Search for the cell housing the specified text and yield its [x, y] center coordinate. 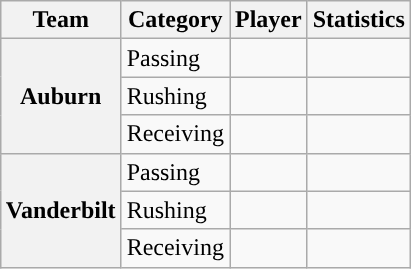
Auburn [60, 96]
Team [60, 20]
Vanderbilt [60, 210]
Statistics [358, 20]
Player [269, 20]
Category [175, 20]
